Search for the cell housing the specified text and yield its (x, y) center coordinate. 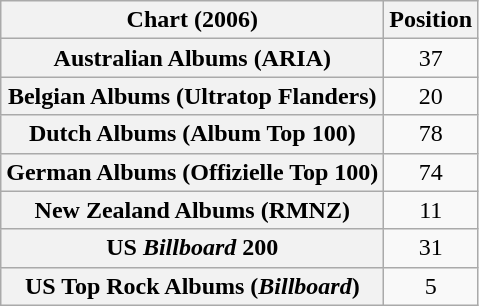
US Billboard 200 (192, 248)
37 (431, 58)
New Zealand Albums (RMNZ) (192, 210)
11 (431, 210)
Position (431, 20)
31 (431, 248)
74 (431, 172)
78 (431, 134)
US Top Rock Albums (Billboard) (192, 286)
Chart (2006) (192, 20)
Dutch Albums (Album Top 100) (192, 134)
German Albums (Offizielle Top 100) (192, 172)
20 (431, 96)
5 (431, 286)
Belgian Albums (Ultratop Flanders) (192, 96)
Australian Albums (ARIA) (192, 58)
